Return the [X, Y] coordinate for the center point of the cell that contains the specified text.  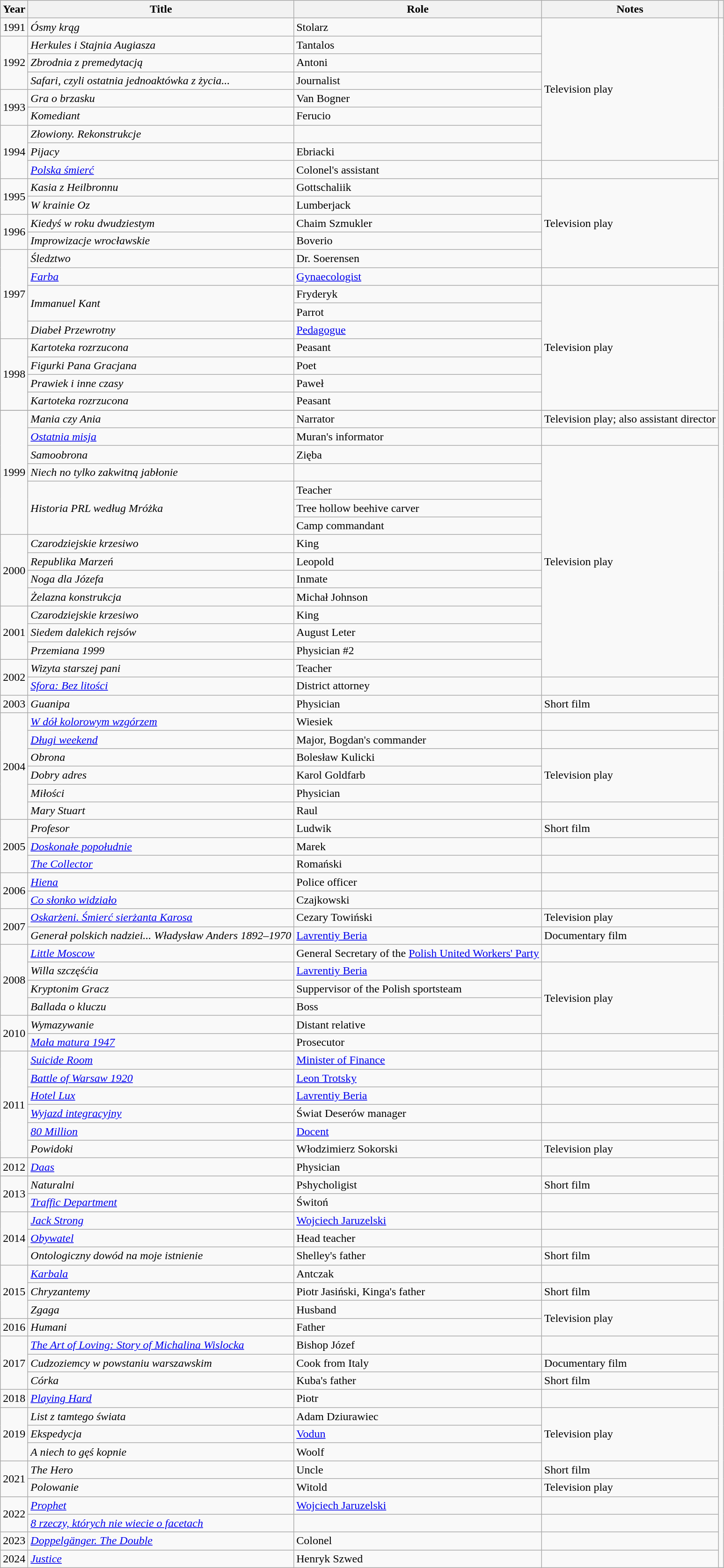
Title [161, 9]
2006 [14, 891]
A niech to gęś kopnie [161, 1452]
Minister of Finance [418, 1060]
Stolarz [418, 27]
Oskarżeni. Śmierć sierżanta Karosa [161, 918]
Kasia z Heilbronnu [161, 187]
Jack Strong [161, 1220]
Suppervisor of the Polish sportsteam [418, 989]
Śledztwo [161, 259]
2007 [14, 926]
Head teacher [418, 1238]
Doppelgänger. The Double [161, 1541]
Distant relative [418, 1024]
The Hero [161, 1470]
Figurki Pana Gracjana [161, 365]
Pijacy [161, 152]
Gra o brzasku [161, 98]
Ostatnia misja [161, 437]
Parrot [418, 312]
Wizyta starszej pani [161, 668]
Mania czy Ania [161, 419]
Ontologiczny dowód na moje istnienie [161, 1256]
Antoni [418, 63]
8 rzeczy, których nie wiecie o facetach [161, 1523]
Witold [418, 1488]
Historia PRL według Mróżka [161, 508]
Leopold [418, 562]
2018 [14, 1399]
Co słonko widziało [161, 900]
Henryk Szwed [418, 1559]
Cezary Towiński [418, 918]
Długi weekend [161, 739]
2003 [14, 704]
Lumberjack [418, 205]
Journalist [418, 80]
2021 [14, 1479]
2023 [14, 1541]
Naturalni [161, 1185]
Wymazywanie [161, 1024]
District attorney [418, 686]
Improwizacje wrocławskie [161, 241]
Hotel Lux [161, 1096]
2000 [14, 570]
Powidoki [161, 1149]
1994 [14, 152]
The Art of Loving: Story of Michalina Wislocka [161, 1345]
Miłości [161, 793]
Herkules i Stajnia Augiasza [161, 45]
Uncle [418, 1470]
Niech no tylko zakwitną jabłonie [161, 472]
2005 [14, 846]
Adam Dziurawiec [418, 1416]
Dr. Soerensen [418, 259]
Woolf [418, 1452]
Córka [161, 1381]
1993 [14, 107]
Year [14, 9]
Obywatel [161, 1238]
Gynaecologist [418, 277]
Samoobrona [161, 454]
Justice [161, 1559]
Prosecutor [418, 1042]
Farba [161, 277]
Mary Stuart [161, 811]
Republika Marzeń [161, 562]
Battle of Warsaw 1920 [161, 1078]
Generał polskich nadziei... Władysław Anders 1892–1970 [161, 935]
Hiena [161, 882]
Włodzimierz Sokorski [418, 1149]
Major, Bogdan's commander [418, 739]
Leon Trotsky [418, 1078]
Daas [161, 1167]
Michał Johnson [418, 597]
1997 [14, 294]
Chaim Szmukler [418, 223]
Shelley's father [418, 1256]
Pshycholigist [418, 1185]
Guanipa [161, 704]
Bishop Józef [418, 1345]
Kryptonim Gracz [161, 989]
Profesor [161, 829]
Poet [418, 365]
Physician #2 [418, 650]
Pedagogue [418, 330]
August Leter [418, 633]
1996 [14, 232]
W dół kolorowym wzgórzem [161, 722]
2002 [14, 677]
Zięba [418, 454]
Kiedyś w roku dwudziestym [161, 223]
Husband [418, 1309]
Docent [418, 1131]
Television play; also assistant director [630, 419]
Karol Goldfarb [418, 775]
Ludwik [418, 829]
2017 [14, 1363]
Father [418, 1327]
Immanuel Kant [161, 303]
Ballada o kluczu [161, 1006]
2014 [14, 1238]
Narrator [418, 419]
Dobry adres [161, 775]
1992 [14, 63]
Żelazna konstrukcja [161, 597]
Świtoń [418, 1203]
W krainie Oz [161, 205]
Police officer [418, 882]
Colonel's assistant [418, 169]
Zbrodnia z premedytacją [161, 63]
Tantalos [418, 45]
Zgaga [161, 1309]
2004 [14, 766]
Wiesiek [418, 722]
Mała matura 1947 [161, 1042]
1999 [14, 472]
2011 [14, 1104]
Polska śmierć [161, 169]
Doskonałe popołudnie [161, 846]
Cudzoziemcy w powstaniu warszawskim [161, 1363]
Boverio [418, 241]
Boss [418, 1006]
Świat Deserów manager [418, 1114]
2013 [14, 1194]
Willa szczęśćia [161, 971]
1998 [14, 374]
Antczak [418, 1274]
Piotr [418, 1399]
Wyjazd integracyjny [161, 1114]
Romański [418, 864]
Marek [418, 846]
Camp commandant [418, 526]
Ebriacki [418, 152]
80 Million [161, 1131]
Komediant [161, 116]
Chryzantemy [161, 1291]
Humani [161, 1327]
Siedem dalekich rejsów [161, 633]
Role [418, 9]
1995 [14, 196]
Traffic Department [161, 1203]
Noga dla Józefa [161, 579]
2022 [14, 1514]
Ósmy krąg [161, 27]
The Collector [161, 864]
Gottschaliik [418, 187]
2008 [14, 980]
Sfora: Bez litości [161, 686]
List z tamtego świata [161, 1416]
Prawiek i inne czasy [161, 383]
Diabeł Przewrotny [161, 330]
Notes [630, 9]
General Secretary of the Polish United Workers' Party [418, 953]
Raul [418, 811]
Van Bogner [418, 98]
2015 [14, 1291]
Złowiony. Rekonstrukcje [161, 134]
Kuba's father [418, 1381]
Prophet [161, 1505]
2024 [14, 1559]
Playing Hard [161, 1399]
Safari, czyli ostatnia jednoaktówka z życia... [161, 80]
Piotr Jasiński, Kinga's father [418, 1291]
1991 [14, 27]
Ekspedycja [161, 1434]
Cook from Italy [418, 1363]
Tree hollow beehive carver [418, 508]
2019 [14, 1434]
Obrona [161, 757]
Czajkowski [418, 900]
Fryderyk [418, 294]
Muran's informator [418, 437]
2010 [14, 1033]
Colonel [418, 1541]
2016 [14, 1327]
Karbala [161, 1274]
Ferucio [418, 116]
Przemiana 1999 [161, 650]
2012 [14, 1167]
Suicide Room [161, 1060]
Polowanie [161, 1488]
Little Moscow [161, 953]
Paweł [418, 383]
Bolesław Kulicki [418, 757]
Vodun [418, 1434]
2001 [14, 633]
Inmate [418, 579]
